Output the (x, y) coordinate of the center of the cell containing the given text.  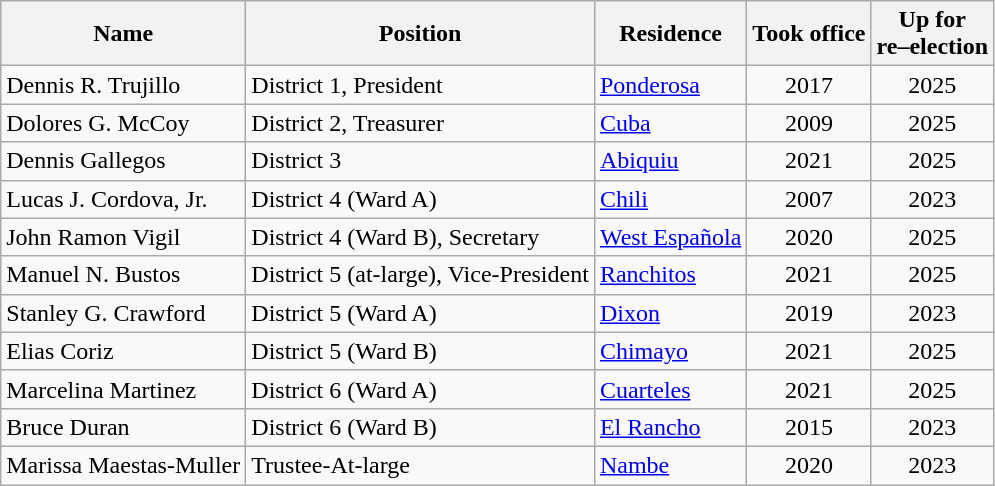
2015 (809, 427)
Chili (670, 199)
District 4 (Ward B), Secretary (420, 237)
Stanley G. Crawford (124, 313)
Ranchitos (670, 275)
Elias Coriz (124, 351)
District 1, President (420, 85)
District 5 (Ward A) (420, 313)
Cuarteles (670, 389)
2007 (809, 199)
District 6 (Ward B) (420, 427)
Chimayo (670, 351)
John Ramon Vigil (124, 237)
West Española (670, 237)
Dolores G. McCoy (124, 123)
Position (420, 34)
Dennis Gallegos (124, 161)
District 2, Treasurer (420, 123)
Residence (670, 34)
Marissa Maestas-Muller (124, 465)
Trustee-At-large (420, 465)
Lucas J. Cordova, Jr. (124, 199)
Up forre–election (932, 34)
2017 (809, 85)
Dixon (670, 313)
Cuba (670, 123)
2009 (809, 123)
Manuel N. Bustos (124, 275)
El Rancho (670, 427)
Name (124, 34)
Nambe (670, 465)
District 5 (at-large), Vice-President (420, 275)
2019 (809, 313)
Ponderosa (670, 85)
District 3 (420, 161)
Abiquiu (670, 161)
Dennis R. Trujillo (124, 85)
Bruce Duran (124, 427)
Took office (809, 34)
District 5 (Ward B) (420, 351)
District 6 (Ward A) (420, 389)
District 4 (Ward A) (420, 199)
Marcelina Martinez (124, 389)
